Locate the cell with the specified text and output its [X, Y] center coordinate. 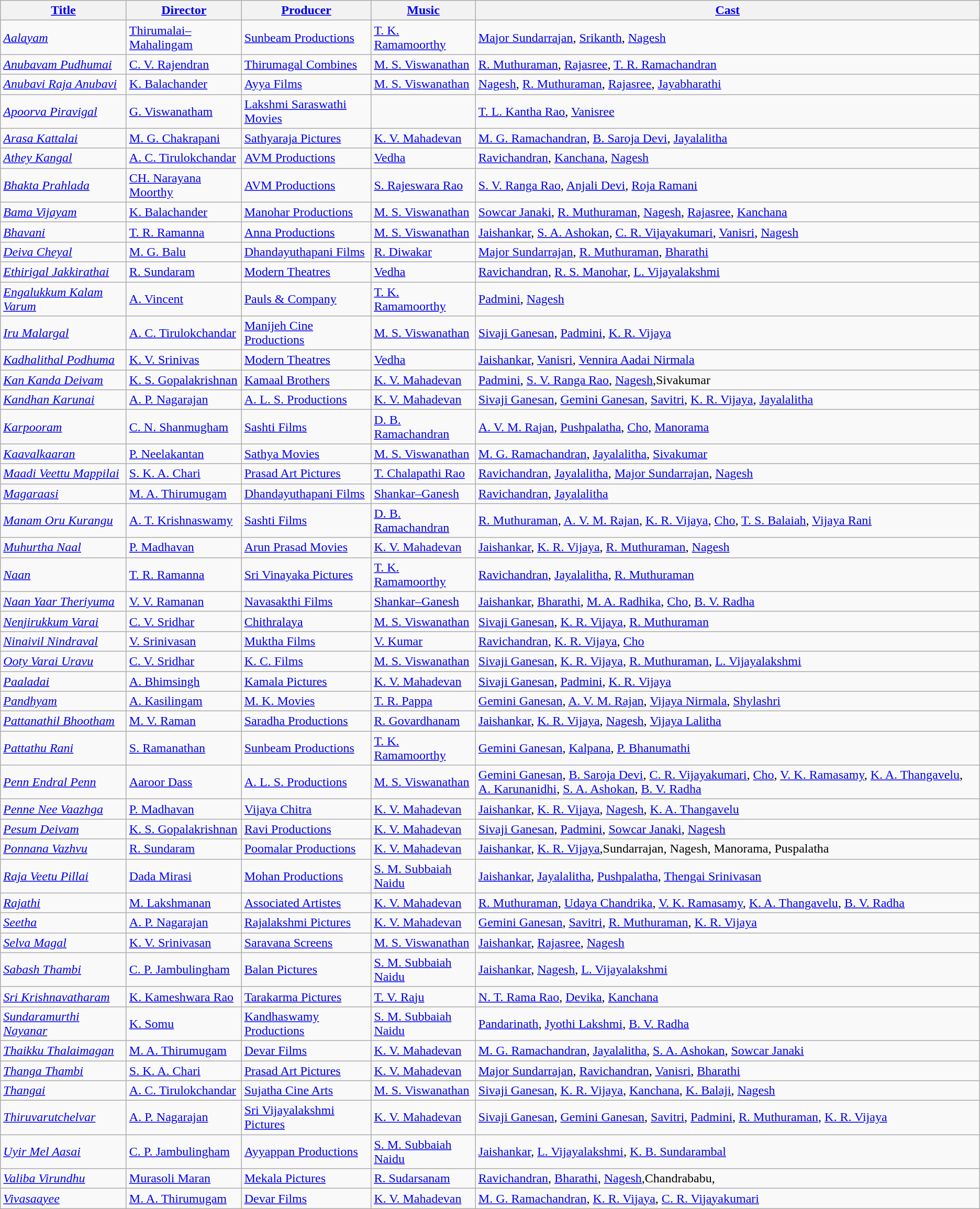
Director [184, 10]
Murasoli Maran [184, 1179]
A. Vincent [184, 298]
M. V. Raman [184, 721]
Paaladai [64, 681]
Iru Malargal [64, 333]
Naan [64, 575]
Pandarinath, Jyothi Lakshmi, B. V. Radha [728, 1024]
K. Kameshwara Rao [184, 997]
Ravichandran, Jayalalitha, R. Muthuraman [728, 575]
Kandhan Karunai [64, 400]
Gemini Ganesan, B. Saroja Devi, C. R. Vijayakumari, Cho, V. K. Ramasamy, K. A. Thangavelu, A. Karunanidhi, S. A. Ashokan, B. V. Radha [728, 782]
R. Muthuraman, Rajasree, T. R. Ramachandran [728, 64]
Manijeh Cine Productions [306, 333]
Dada Mirasi [184, 876]
T. R. Pappa [423, 701]
Anubavam Pudhumai [64, 64]
Jaishankar, Bharathi, M. A. Radhika, Cho, B. V. Radha [728, 601]
Ravichandran, Jayalalitha [728, 494]
Rajathi [64, 903]
Sivaji Ganesan, Padmini, Sowcar Janaki, Nagesh [728, 829]
N. T. Rama Rao, Devika, Kanchana [728, 997]
Bhakta Prahlada [64, 185]
R. Muthuraman, A. V. M. Rajan, K. R. Vijaya, Cho, T. S. Balaiah, Vijaya Rani [728, 520]
Muhurtha Naal [64, 547]
R. Muthuraman, Udaya Chandrika, V. K. Ramasamy, K. A. Thangavelu, B. V. Radha [728, 903]
Nagesh, R. Muthuraman, Rajasree, Jayabharathi [728, 84]
Title [64, 10]
T. Chalapathi Rao [423, 474]
Apoorva Piravigal [64, 111]
Sundaramurthi Nayanar [64, 1024]
M. G. Balu [184, 252]
Jaishankar, K. R. Vijaya,Sundarrajan, Nagesh, Manorama, Puspalatha [728, 849]
Major Sundarrajan, R. Muthuraman, Bharathi [728, 252]
Ravichandran, Kanchana, Nagesh [728, 158]
T. L. Kantha Rao, Vanisree [728, 111]
Seetha [64, 923]
Jaishankar, Vanisri, Vennira Aadai Nirmala [728, 360]
Penn Endral Penn [64, 782]
A. T. Krishnaswamy [184, 520]
Padmini, Nagesh [728, 298]
Deiva Cheyal [64, 252]
Mohan Productions [306, 876]
Sowcar Janaki, R. Muthuraman, Nagesh, Rajasree, Kanchana [728, 212]
Sivaji Ganesan, Gemini Ganesan, Savitri, K. R. Vijaya, Jayalalitha [728, 400]
Sivaji Ganesan, K. R. Vijaya, R. Muthuraman, L. Vijayalakshmi [728, 661]
Pandhyam [64, 701]
Thaikku Thalaimagan [64, 1050]
Pattanathil Bhootham [64, 721]
Jaishankar, Rajasree, Nagesh [728, 943]
Sabash Thambi [64, 969]
Music [423, 10]
Saradha Productions [306, 721]
P. Neelakantan [184, 454]
K. V. Srinivas [184, 360]
M. G. Ramachandran, Jayalalitha, S. A. Ashokan, Sowcar Janaki [728, 1050]
C. N. Shanmugham [184, 427]
Ravichandran, R. S. Manohar, L. Vijayalakshmi [728, 272]
A. Kasilingam [184, 701]
Uyir Mel Aasai [64, 1151]
Nenjirukkum Varai [64, 621]
Major Sundarrajan, Ravichandran, Vanisri, Bharathi [728, 1070]
Thirumagal Combines [306, 64]
M. K. Movies [306, 701]
R. Sudarsanam [423, 1179]
V. Srinivasan [184, 641]
Sivaji Ganesan, K. R. Vijaya, Kanchana, K. Balaji, Nagesh [728, 1091]
Ninaivil Nindraval [64, 641]
Sathya Movies [306, 454]
Ayya Films [306, 84]
Ravichandran, Jayalalitha, Major Sundarrajan, Nagesh [728, 474]
Gemini Ganesan, Kalpana, P. Bhanumathi [728, 748]
Ponnana Vazhvu [64, 849]
Kamala Pictures [306, 681]
Sivaji Ganesan, Gemini Ganesan, Savitri, Padmini, R. Muthuraman, K. R. Vijaya [728, 1118]
Maadi Veettu Mappilai [64, 474]
Anna Productions [306, 232]
M. Lakshmanan [184, 903]
Valiba Virundhu [64, 1179]
Sivaji Ganesan, K. R. Vijaya, R. Muthuraman [728, 621]
Poomalar Productions [306, 849]
Kandhaswamy Productions [306, 1024]
Jaishankar, S. A. Ashokan, C. R. Vijayakumari, Vanisri, Nagesh [728, 232]
Kaavalkaaran [64, 454]
Sri Krishnavatharam [64, 997]
Ravichandran, Bharathi, Nagesh,Chandrababu, [728, 1179]
Jaishankar, K. R. Vijaya, Nagesh, Vijaya Lalitha [728, 721]
Sathyaraja Pictures [306, 138]
C. V. Rajendran [184, 64]
Selva Magal [64, 943]
Naan Yaar Theriyuma [64, 601]
Manohar Productions [306, 212]
Kan Kanda Deivam [64, 380]
A. Bhimsingh [184, 681]
T. V. Raju [423, 997]
Thanga Thambi [64, 1070]
V. Kumar [423, 641]
Pattathu Rani [64, 748]
Anubavi Raja Anubavi [64, 84]
Jaishankar, K. R. Vijaya, R. Muthuraman, Nagesh [728, 547]
Associated Artistes [306, 903]
Karpooram [64, 427]
Balan Pictures [306, 969]
Thirumalai–Mahalingam [184, 38]
S. Ramanathan [184, 748]
K. Somu [184, 1024]
Engalukkum Kalam Varum [64, 298]
Kamaal Brothers [306, 380]
Pesum Deivam [64, 829]
Mekala Pictures [306, 1179]
G. Viswanatham [184, 111]
Thangai [64, 1091]
Arun Prasad Movies [306, 547]
M. G. Chakrapani [184, 138]
Sri Vinayaka Pictures [306, 575]
A. V. M. Rajan, Pushpalatha, Cho, Manorama [728, 427]
Jaishankar, Nagesh, L. Vijayalakshmi [728, 969]
S. V. Ranga Rao, Anjali Devi, Roja Ramani [728, 185]
Jaishankar, L. Vijayalakshmi, K. B. Sundarambal [728, 1151]
S. Rajeswara Rao [423, 185]
Ooty Varai Uravu [64, 661]
Vijaya Chitra [306, 809]
Bhavani [64, 232]
CH. Narayana Moorthy [184, 185]
Ravichandran, K. R. Vijaya, Cho [728, 641]
Chithralaya [306, 621]
K. C. Films [306, 661]
Producer [306, 10]
R. Diwakar [423, 252]
K. V. Srinivasan [184, 943]
Pauls & Company [306, 298]
Athey Kangal [64, 158]
Aaroor Dass [184, 782]
M. G. Ramachandran, K. R. Vijaya, C. R. Vijayakumari [728, 1199]
Raja Veetu Pillai [64, 876]
Sujatha Cine Arts [306, 1091]
Magaraasi [64, 494]
Arasa Kattalai [64, 138]
Manam Oru Kurangu [64, 520]
Navasakthi Films [306, 601]
Ravi Productions [306, 829]
M. G. Ramachandran, B. Saroja Devi, Jayalalitha [728, 138]
Padmini, S. V. Ranga Rao, Nagesh,Sivakumar [728, 380]
Jaishankar, K. R. Vijaya, Nagesh, K. A. Thangavelu [728, 809]
V. V. Ramanan [184, 601]
Saravana Screens [306, 943]
Sri Vijayalakshmi Pictures [306, 1118]
Ethirigal Jakkirathai [64, 272]
Bama Vijayam [64, 212]
M. G. Ramachandran, Jayalalitha, Sivakumar [728, 454]
Vivasaayee [64, 1199]
Lakshmi Saraswathi Movies [306, 111]
Major Sundarrajan, Srikanth, Nagesh [728, 38]
R. Govardhanam [423, 721]
Thiruvarutchelvar [64, 1118]
Rajalakshmi Pictures [306, 923]
Cast [728, 10]
Gemini Ganesan, Savitri, R. Muthuraman, K. R. Vijaya [728, 923]
Aalayam [64, 38]
Tarakarma Pictures [306, 997]
Kadhalithal Podhuma [64, 360]
Gemini Ganesan, A. V. M. Rajan, Vijaya Nirmala, Shylashri [728, 701]
Muktha Films [306, 641]
Ayyappan Productions [306, 1151]
Jaishankar, Jayalalitha, Pushpalatha, Thengai Srinivasan [728, 876]
Penne Nee Vaazhga [64, 809]
